Determine the [X, Y] coordinate at the center of the cell enclosing the given text.  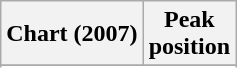
Peakposition [189, 34]
Chart (2007) [72, 34]
